From the cell containing the given text, extract its center point as (x, y) coordinate. 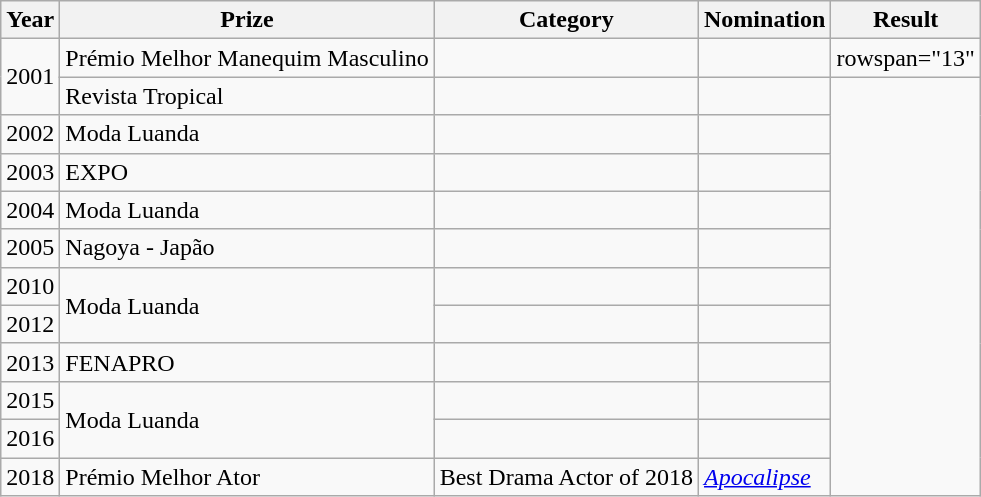
2018 (30, 477)
Nomination (765, 20)
rowspan="13" (906, 58)
2001 (30, 77)
2002 (30, 134)
Revista Tropical (247, 96)
Apocalipse (765, 477)
2005 (30, 248)
2016 (30, 438)
Result (906, 20)
Best Drama Actor of 2018 (566, 477)
2003 (30, 172)
Prémio Melhor Manequim Masculino (247, 58)
Category (566, 20)
Prémio Melhor Ator (247, 477)
Year (30, 20)
2013 (30, 362)
Prize (247, 20)
2015 (30, 400)
Nagoya - Japão (247, 248)
2010 (30, 286)
EXPO (247, 172)
2012 (30, 324)
2004 (30, 210)
FENAPRO (247, 362)
